Detect which cell encompasses the target text, then output its (x, y) center coordinate. 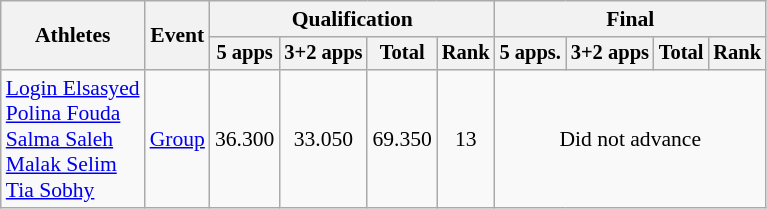
Event (178, 36)
36.300 (244, 139)
Did not advance (630, 139)
Login ElsasyedPolina FoudaSalma SalehMalak SelimTia Sobhy (73, 139)
Group (178, 139)
33.050 (323, 139)
13 (466, 139)
5 apps. (530, 54)
Athletes (73, 36)
Qualification (352, 19)
Final (630, 19)
69.350 (402, 139)
5 apps (244, 54)
